Scan for the cell matching the given text and deliver its [X, Y] coordinate at center. 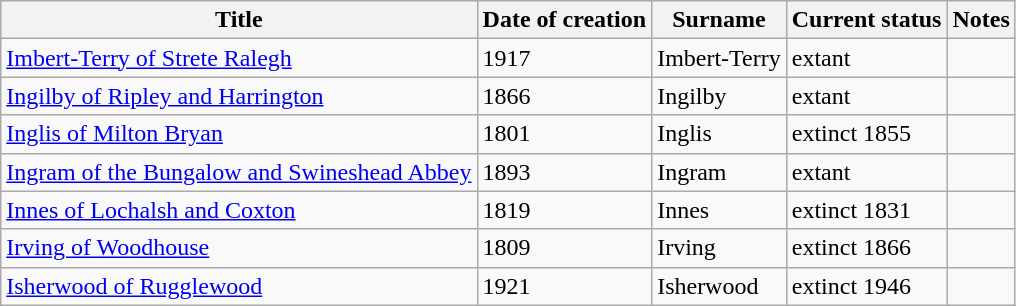
Ingram [720, 172]
Title [239, 20]
Imbert-Terry of Strete Ralegh [239, 58]
1809 [564, 248]
Imbert-Terry [720, 58]
1801 [564, 134]
extinct 1946 [866, 286]
Notes [981, 20]
Isherwood of Rugglewood [239, 286]
Innes of Lochalsh and Coxton [239, 210]
Irving of Woodhouse [239, 248]
Current status [866, 20]
Inglis of Milton Bryan [239, 134]
1917 [564, 58]
Innes [720, 210]
1893 [564, 172]
Isherwood [720, 286]
Ingram of the Bungalow and Swineshead Abbey [239, 172]
Irving [720, 248]
1819 [564, 210]
Inglis [720, 134]
Ingilby of Ripley and Harrington [239, 96]
Surname [720, 20]
Ingilby [720, 96]
extinct 1831 [866, 210]
1866 [564, 96]
Date of creation [564, 20]
extinct 1866 [866, 248]
1921 [564, 286]
extinct 1855 [866, 134]
